Capture the cell that displays the provided text and extract its (x, y) central coordinate. 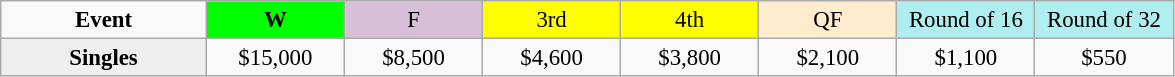
$550 (1104, 58)
F (413, 20)
Event (104, 20)
4th (690, 20)
QF (828, 20)
Round of 32 (1104, 20)
$8,500 (413, 58)
$15,000 (275, 58)
Round of 16 (966, 20)
Singles (104, 58)
$3,800 (690, 58)
3rd (552, 20)
$4,600 (552, 58)
$1,100 (966, 58)
W (275, 20)
$2,100 (828, 58)
